Detect which cell encompasses the target text, then output its (X, Y) center coordinate. 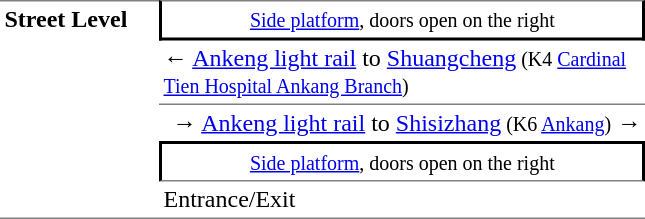
Street Level (80, 110)
